For the text-containing cell, return its midpoint in (x, y) coordinate format. 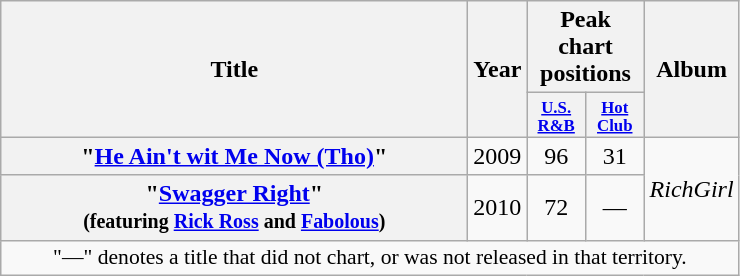
2009 (498, 156)
Album (692, 69)
U.S.R&B (556, 115)
96 (556, 156)
"He Ain't wit Me Now (Tho)" (234, 156)
Year (498, 69)
Peak chart positions (586, 47)
— (614, 208)
Title (234, 69)
31 (614, 156)
2010 (498, 208)
RichGirl (692, 188)
Hot Club (614, 115)
72 (556, 208)
"Swagger Right" (featuring Rick Ross and Fabolous) (234, 208)
"—" denotes a title that did not chart, or was not released in that territory. (370, 258)
